Search for the cell housing the specified text and yield its (x, y) center coordinate. 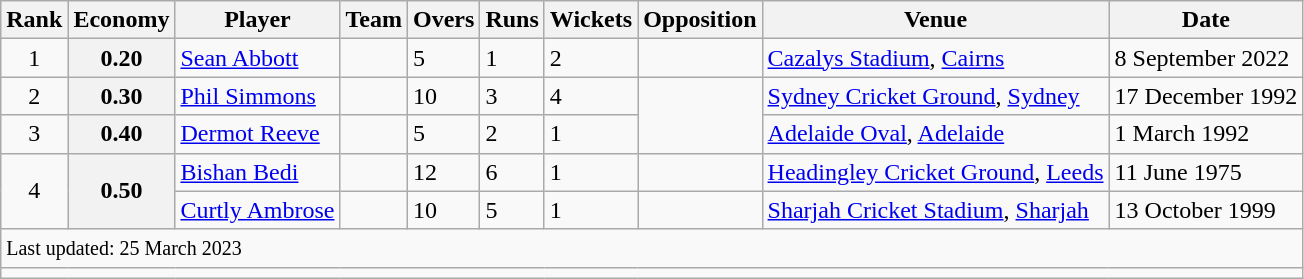
Curtly Ambrose (258, 210)
0.40 (122, 134)
0.50 (122, 191)
Wickets (590, 20)
Date (1206, 20)
Team (374, 20)
Rank (34, 20)
Player (258, 20)
12 (444, 172)
Phil Simmons (258, 96)
Last updated: 25 March 2023 (652, 248)
Economy (122, 20)
6 (512, 172)
Sean Abbott (258, 58)
Venue (936, 20)
Sydney Cricket Ground, Sydney (936, 96)
Headingley Cricket Ground, Leeds (936, 172)
Adelaide Oval, Adelaide (936, 134)
Opposition (700, 20)
0.30 (122, 96)
11 June 1975 (1206, 172)
Overs (444, 20)
0.20 (122, 58)
8 September 2022 (1206, 58)
Bishan Bedi (258, 172)
Cazalys Stadium, Cairns (936, 58)
Sharjah Cricket Stadium, Sharjah (936, 210)
Runs (512, 20)
Dermot Reeve (258, 134)
13 October 1999 (1206, 210)
17 December 1992 (1206, 96)
1 March 1992 (1206, 134)
